From the cell containing the given text, extract its center point as [x, y] coordinate. 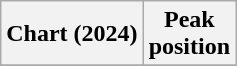
Peakposition [189, 34]
Chart (2024) [72, 34]
